Return [x, y] of the center of cell containing provided text 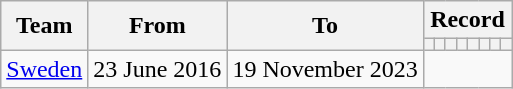
19 November 2023 [325, 69]
From [158, 26]
23 June 2016 [158, 69]
To [325, 26]
Record [467, 20]
Sweden [44, 69]
Team [44, 26]
